Search for the cell housing the specified text and yield its (x, y) center coordinate. 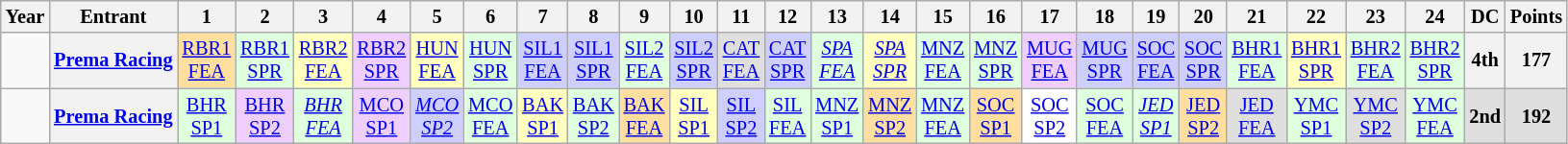
Year (25, 16)
4th (1484, 60)
RBR1FEA (206, 60)
SILSP2 (741, 116)
RBR2FEA (323, 60)
YMCSP1 (1316, 116)
5 (436, 16)
SIL2SPR (693, 60)
MNZSPR (996, 60)
SIL1SPR (594, 60)
CATFEA (741, 60)
BHR1FEA (1257, 60)
BHR2FEA (1376, 60)
MCOSP1 (381, 116)
MUGSPR (1104, 60)
JEDFEA (1257, 116)
24 (1435, 16)
9 (644, 16)
MUGFEA (1050, 60)
Entrant (113, 16)
MCOSP2 (436, 116)
8 (594, 16)
13 (836, 16)
BHRSP1 (206, 116)
DC (1484, 16)
RBR1SPR (265, 60)
4 (381, 16)
19 (1156, 16)
HUNFEA (436, 60)
BHR1SPR (1316, 60)
MCOFEA (490, 116)
BAKSP2 (594, 116)
20 (1204, 16)
BAKFEA (644, 116)
18 (1104, 16)
22 (1316, 16)
10 (693, 16)
3 (323, 16)
23 (1376, 16)
SPASPR (890, 60)
177 (1536, 60)
SILSP1 (693, 116)
14 (890, 16)
BHR2SPR (1435, 60)
SIL2FEA (644, 60)
15 (942, 16)
2nd (1484, 116)
21 (1257, 16)
SOCSPR (1204, 60)
12 (787, 16)
SIL1FEA (542, 60)
JEDSP1 (1156, 116)
YMCSP2 (1376, 116)
SOCSP2 (1050, 116)
SOCSP1 (996, 116)
BHRSP2 (265, 116)
RBR2SPR (381, 60)
7 (542, 16)
2 (265, 16)
17 (1050, 16)
192 (1536, 116)
1 (206, 16)
JEDSP2 (1204, 116)
BAKSP1 (542, 116)
Points (1536, 16)
6 (490, 16)
CATSPR (787, 60)
MNZSP1 (836, 116)
SILFEA (787, 116)
BHRFEA (323, 116)
MNZSP2 (890, 116)
SPAFEA (836, 60)
16 (996, 16)
HUNSPR (490, 60)
11 (741, 16)
YMCFEA (1435, 116)
